Extract the (X, Y) coordinate from the center of the cell holding the provided text.  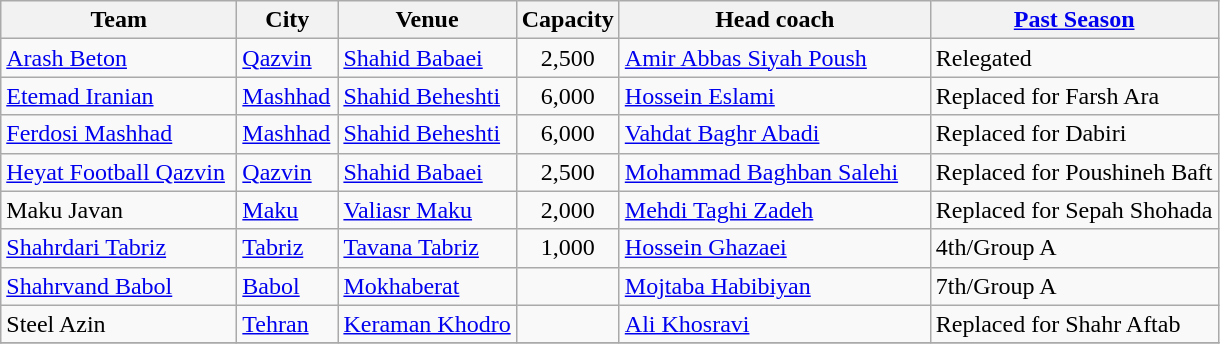
Hossein Eslami (774, 96)
4th/Group A (1074, 248)
Shahrdari Tabriz (119, 248)
Etemad Iranian (119, 96)
Heyat Football Qazvin (119, 172)
Vahdat Baghr Abadi (774, 134)
Mehdi Taghi Zadeh (774, 210)
Replaced for Dabiri (1074, 134)
Tehran (288, 324)
1,000 (568, 248)
Tabriz (288, 248)
Capacity (568, 20)
Maku (288, 210)
Ali Khosravi (774, 324)
Tavana Tabriz (427, 248)
Maku Javan (119, 210)
Replaced for Poushineh Baft (1074, 172)
Venue (427, 20)
Hossein Ghazaei (774, 248)
Shahrvand Babol (119, 286)
Mokhaberat (427, 286)
Steel Azin (119, 324)
Ferdosi Mashhad (119, 134)
Past Season (1074, 20)
Relegated (1074, 58)
Arash Beton (119, 58)
Team (119, 20)
Valiasr Maku (427, 210)
Replaced for Farsh Ara (1074, 96)
Replaced for Shahr Aftab (1074, 324)
Head coach (774, 20)
Babol (288, 286)
Mojtaba Habibiyan (774, 286)
7th/Group A (1074, 286)
2,000 (568, 210)
Amir Abbas Siyah Poush (774, 58)
Replaced for Sepah Shohada (1074, 210)
Mohammad Baghban Salehi (774, 172)
Keraman Khodro (427, 324)
City (288, 20)
